Provide the (X, Y) coordinate of the cell's center where the given text is located.  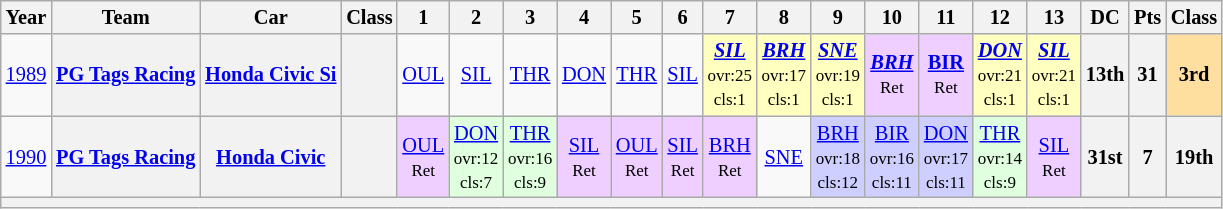
5 (637, 17)
Pts (1148, 17)
Year (26, 17)
BRHovr:18cls:12 (838, 157)
8 (784, 17)
31st (1105, 157)
Honda Civic Si (270, 75)
3 (530, 17)
BIRRet (946, 75)
DONovr:12cls:7 (476, 157)
OUL (423, 75)
THRovr:14cls:9 (1000, 157)
11 (946, 17)
10 (892, 17)
BIRovr:16cls:11 (892, 157)
6 (683, 17)
THRovr:16cls:9 (530, 157)
Car (270, 17)
31 (1148, 75)
1 (423, 17)
1989 (26, 75)
4 (584, 17)
SNE (784, 157)
DONovr:21cls:1 (1000, 75)
19th (1194, 157)
13 (1054, 17)
Team (126, 17)
DON (584, 75)
DC (1105, 17)
SILovr:21cls:1 (1054, 75)
2 (476, 17)
Honda Civic (270, 157)
BRHovr:17cls:1 (784, 75)
SILovr:25cls:1 (730, 75)
9 (838, 17)
3rd (1194, 75)
1990 (26, 157)
DONovr:17cls:11 (946, 157)
12 (1000, 17)
13th (1105, 75)
SNEovr:19cls:1 (838, 75)
